Return (x, y) of the center of cell containing provided text 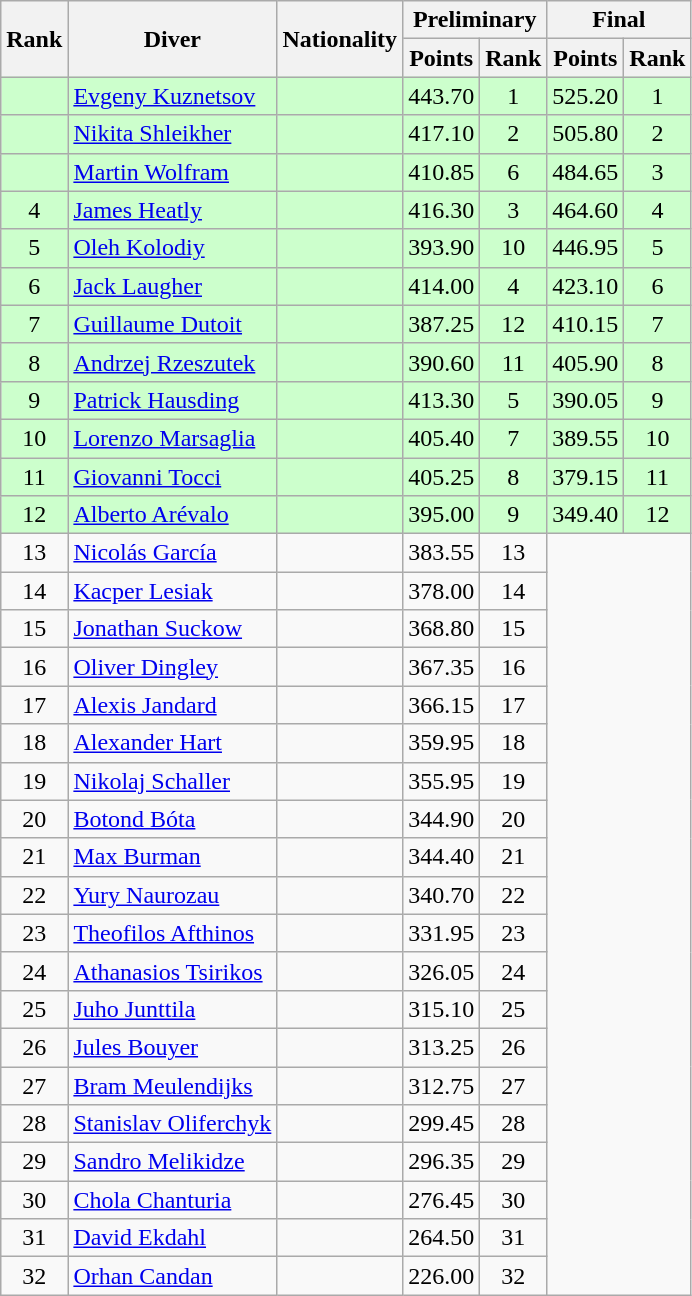
Evgeny Kuznetsov (172, 96)
Andrzej Rzeszutek (172, 362)
393.90 (442, 248)
359.95 (442, 743)
Botond Bóta (172, 819)
366.15 (442, 705)
276.45 (442, 1200)
Nikita Shleikher (172, 134)
Giovanni Tocci (172, 477)
Diver (172, 39)
226.00 (442, 1276)
383.55 (442, 553)
264.50 (442, 1238)
Kacper Lesiak (172, 591)
Stanislav Oliferchyk (172, 1124)
378.00 (442, 591)
Bram Meulendijks (172, 1085)
Preliminary (475, 20)
James Heatly (172, 210)
423.10 (586, 286)
Athanasios Tsirikos (172, 971)
Nationality (340, 39)
413.30 (442, 400)
443.70 (442, 96)
Alexis Jandard (172, 705)
Jack Laugher (172, 286)
368.80 (442, 629)
405.90 (586, 362)
405.25 (442, 477)
395.00 (442, 515)
349.40 (586, 515)
Jonathan Suckow (172, 629)
312.75 (442, 1085)
Juho Junttila (172, 1009)
313.25 (442, 1047)
David Ekdahl (172, 1238)
484.65 (586, 172)
525.20 (586, 96)
390.60 (442, 362)
340.70 (442, 895)
299.45 (442, 1124)
315.10 (442, 1009)
Guillaume Dutoit (172, 324)
464.60 (586, 210)
Max Burman (172, 857)
405.40 (442, 438)
Sandro Melikidze (172, 1162)
Lorenzo Marsaglia (172, 438)
Martin Wolfram (172, 172)
446.95 (586, 248)
Oliver Dingley (172, 667)
Final (619, 20)
Patrick Hausding (172, 400)
379.15 (586, 477)
344.40 (442, 857)
505.80 (586, 134)
410.85 (442, 172)
296.35 (442, 1162)
Oleh Kolodiy (172, 248)
326.05 (442, 971)
344.90 (442, 819)
Theofilos Afthinos (172, 933)
Jules Bouyer (172, 1047)
410.15 (586, 324)
387.25 (442, 324)
390.05 (586, 400)
331.95 (442, 933)
414.00 (442, 286)
Alberto Arévalo (172, 515)
Nicolás García (172, 553)
Yury Naurozau (172, 895)
417.10 (442, 134)
Alexander Hart (172, 743)
355.95 (442, 781)
416.30 (442, 210)
389.55 (586, 438)
Nikolaj Schaller (172, 781)
Orhan Candan (172, 1276)
Chola Chanturia (172, 1200)
367.35 (442, 667)
